Determine the [X, Y] coordinate at the center of the cell enclosing the given text.  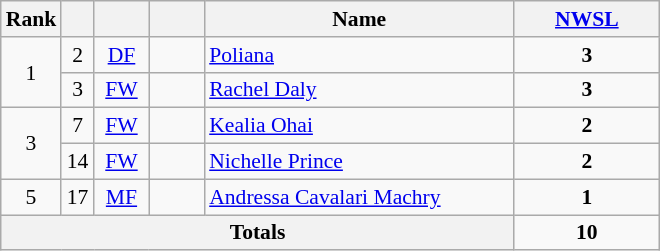
Kealia Ohai [359, 126]
Rank [32, 19]
DF [122, 55]
5 [32, 197]
Poliana [359, 55]
Andressa Cavalari Machry [359, 197]
10 [586, 233]
7 [78, 126]
17 [78, 197]
Name [359, 19]
MF [122, 197]
Totals [258, 233]
NWSL [586, 19]
Nichelle Prince [359, 162]
Rachel Daly [359, 90]
14 [78, 162]
